Extract the [x, y] coordinate from the center of the cell holding the provided text.  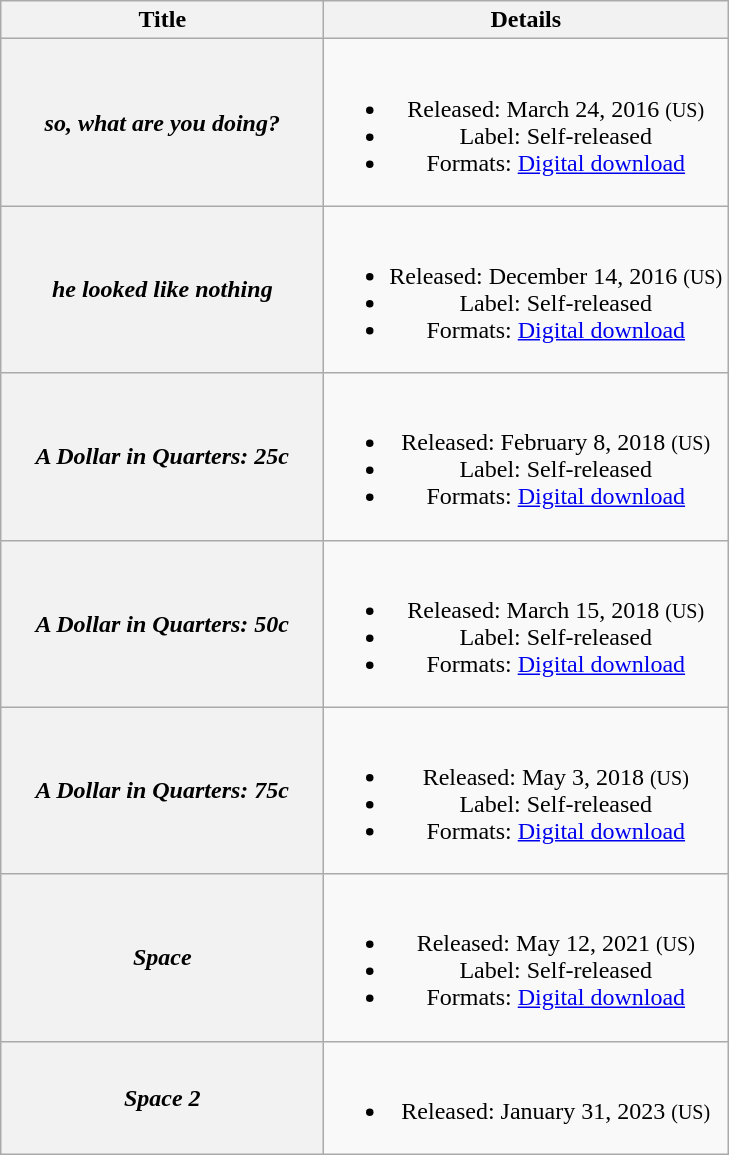
Released: May 12, 2021 (US)Label: Self-releasedFormats: Digital download [526, 958]
Released: May 3, 2018 (US)Label: Self-releasedFormats: Digital download [526, 790]
so, what are you doing? [162, 122]
A Dollar in Quarters: 25c [162, 456]
Space 2 [162, 1098]
Released: February 8, 2018 (US)Label: Self-releasedFormats: Digital download [526, 456]
A Dollar in Quarters: 50c [162, 624]
Title [162, 20]
Released: March 15, 2018 (US)Label: Self-releasedFormats: Digital download [526, 624]
Space [162, 958]
Released: December 14, 2016 (US)Label: Self-releasedFormats: Digital download [526, 290]
Released: March 24, 2016 (US)Label: Self-releasedFormats: Digital download [526, 122]
Released: January 31, 2023 (US) [526, 1098]
he looked like nothing [162, 290]
Details [526, 20]
A Dollar in Quarters: 75c [162, 790]
